From the cell containing the given text, extract its center point as (x, y) coordinate. 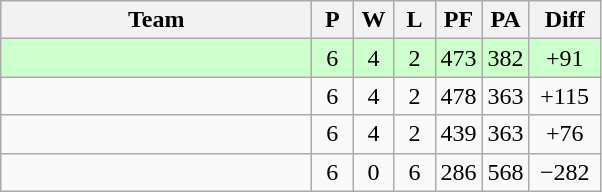
PA (506, 20)
478 (458, 96)
W (374, 20)
P (332, 20)
PF (458, 20)
473 (458, 58)
Diff (564, 20)
+115 (564, 96)
568 (506, 172)
0 (374, 172)
382 (506, 58)
439 (458, 134)
L (414, 20)
+91 (564, 58)
Team (156, 20)
+76 (564, 134)
−282 (564, 172)
286 (458, 172)
